Extract the [X, Y] coordinate from the center of the cell holding the provided text.  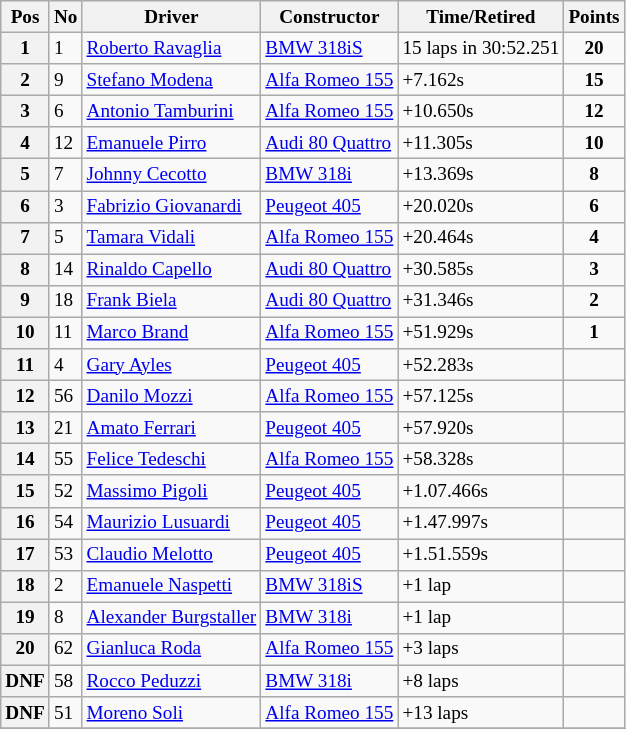
Driver [172, 17]
+31.346s [481, 301]
Amato Ferrari [172, 428]
21 [66, 428]
+57.125s [481, 396]
Danilo Mozzi [172, 396]
Johnny Cecotto [172, 175]
+13.369s [481, 175]
16 [26, 523]
15 laps in 30:52.251 [481, 48]
Gianluca Roda [172, 649]
55 [66, 460]
+10.650s [481, 111]
+58.328s [481, 460]
17 [26, 554]
Emanuele Pirro [172, 143]
56 [66, 396]
+13 laps [481, 713]
Points [594, 17]
Roberto Ravaglia [172, 48]
19 [26, 618]
Stefano Modena [172, 80]
+30.585s [481, 270]
54 [66, 523]
51 [66, 713]
Gary Ayles [172, 365]
+11.305s [481, 143]
Emanuele Naspetti [172, 586]
+1.47.997s [481, 523]
+1.51.559s [481, 554]
Fabrizio Giovanardi [172, 206]
Massimo Pigoli [172, 491]
Maurizio Lusuardi [172, 523]
53 [66, 554]
58 [66, 681]
Felice Tedeschi [172, 460]
Constructor [330, 17]
Rinaldo Capello [172, 270]
Pos [26, 17]
Moreno Soli [172, 713]
+52.283s [481, 365]
+1.07.466s [481, 491]
13 [26, 428]
+20.020s [481, 206]
Frank Biela [172, 301]
Antonio Tamburini [172, 111]
Tamara Vidali [172, 238]
+3 laps [481, 649]
+57.920s [481, 428]
62 [66, 649]
+20.464s [481, 238]
52 [66, 491]
+8 laps [481, 681]
Marco Brand [172, 333]
Rocco Peduzzi [172, 681]
Time/Retired [481, 17]
Alexander Burgstaller [172, 618]
Claudio Melotto [172, 554]
+7.162s [481, 80]
+51.929s [481, 333]
No [66, 17]
